Identify which cell holds the provided text, then report its [x, y] central coordinate. 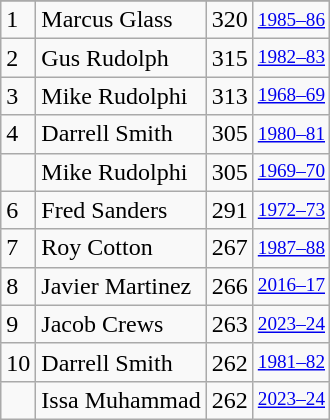
1969–70 [291, 172]
267 [230, 248]
Marcus Glass [121, 20]
Javier Martinez [121, 286]
Fred Sanders [121, 210]
7 [18, 248]
9 [18, 324]
266 [230, 286]
Roy Cotton [121, 248]
315 [230, 58]
1972–73 [291, 210]
4 [18, 134]
263 [230, 324]
291 [230, 210]
1985–86 [291, 20]
Jacob Crews [121, 324]
1981–82 [291, 362]
313 [230, 96]
10 [18, 362]
1 [18, 20]
1980–81 [291, 134]
320 [230, 20]
Gus Rudolph [121, 58]
8 [18, 286]
2016–17 [291, 286]
2 [18, 58]
Issa Muhammad [121, 400]
1987–88 [291, 248]
6 [18, 210]
3 [18, 96]
1968–69 [291, 96]
1982–83 [291, 58]
